Find where the given text appears and provide that cell's center as [x, y] coordinate. 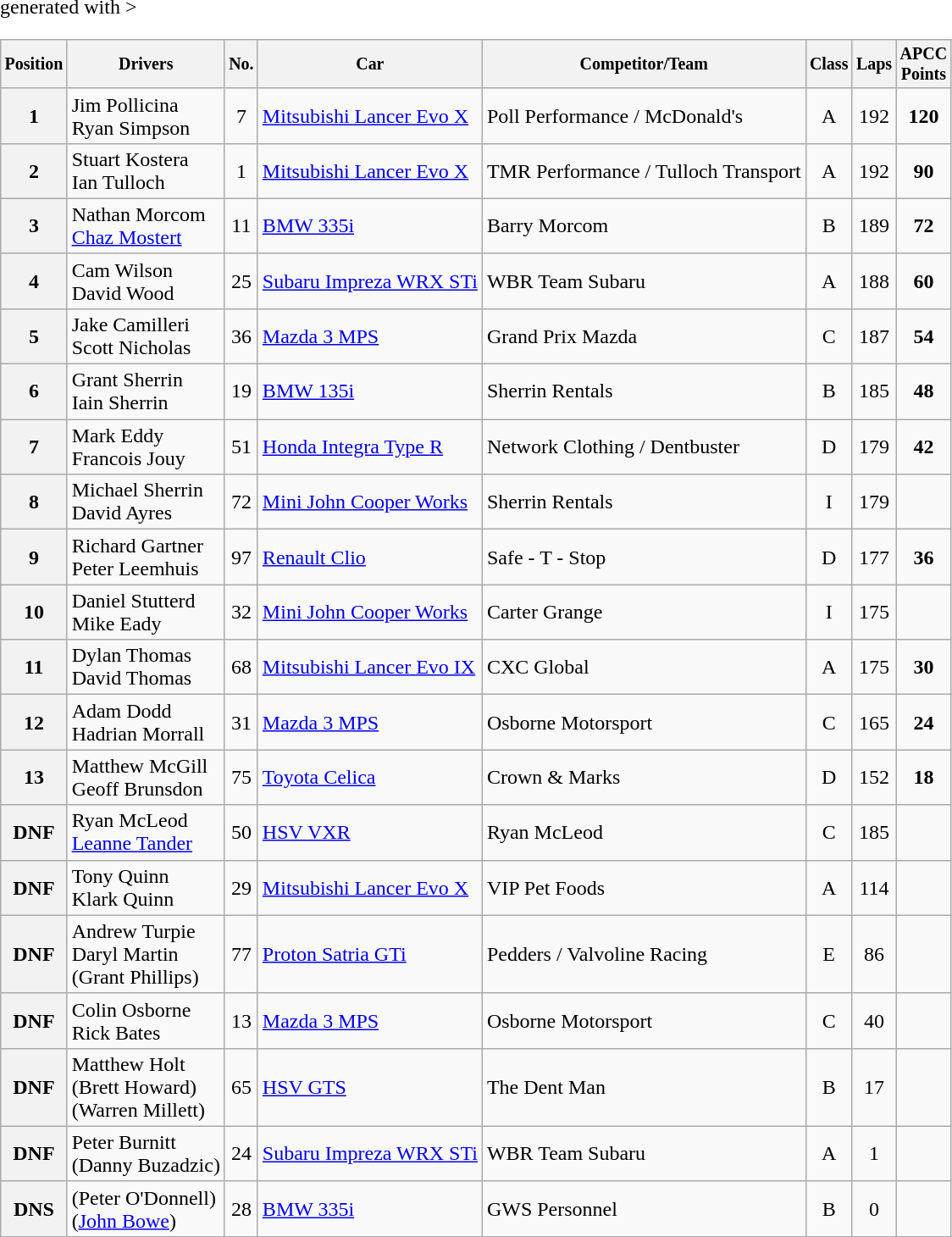
Laps [874, 64]
Car [369, 64]
Daniel Stutterd Mike Eady [146, 612]
APCC Points [923, 64]
188 [874, 281]
E [828, 954]
31 [241, 722]
32 [241, 612]
Richard Gartner Peter Leemhuis [146, 557]
29 [241, 888]
5 [34, 336]
Mitsubishi Lancer Evo IX [369, 668]
65 [241, 1087]
Carter Grange [644, 612]
18 [923, 778]
GWS Personnel [644, 1208]
68 [241, 668]
2 [34, 171]
189 [874, 225]
No. [241, 64]
0 [874, 1208]
75 [241, 778]
Renault Clio [369, 557]
CXC Global [644, 668]
Network Clothing / Dentbuster [644, 447]
8 [34, 502]
17 [874, 1087]
Stuart Kostera Ian Tulloch [146, 171]
VIP Pet Foods [644, 888]
Tony Quinn Klark Quinn [146, 888]
Mark Eddy Francois Jouy [146, 447]
187 [874, 336]
Class [828, 64]
28 [241, 1208]
97 [241, 557]
BMW 135i [369, 391]
77 [241, 954]
Toyota Celica [369, 778]
51 [241, 447]
6 [34, 391]
Jim Pollicina Ryan Simpson [146, 115]
Barry Morcom [644, 225]
HSV GTS [369, 1087]
Peter Burnitt (Danny Buzadzic) [146, 1154]
Adam Dodd Hadrian Morrall [146, 722]
3 [34, 225]
Pedders / Valvoline Racing [644, 954]
Drivers [146, 64]
152 [874, 778]
The Dent Man [644, 1087]
Safe - T - Stop [644, 557]
42 [923, 447]
Grand Prix Mazda [644, 336]
9 [34, 557]
19 [241, 391]
90 [923, 171]
Colin Osborne Rick Bates [146, 1020]
TMR Performance / Tulloch Transport [644, 171]
12 [34, 722]
Matthew Holt (Brett Howard) (Warren Millett) [146, 1087]
177 [874, 557]
54 [923, 336]
Grant Sherrin Iain Sherrin [146, 391]
86 [874, 954]
Ryan McLeod [644, 832]
Ryan McLeod Leanne Tander [146, 832]
50 [241, 832]
Position [34, 64]
Cam Wilson David Wood [146, 281]
4 [34, 281]
114 [874, 888]
Andrew Turpie Daryl Martin (Grant Phillips) [146, 954]
Competitor/Team [644, 64]
Jake Camilleri Scott Nicholas [146, 336]
(Peter O'Donnell) (John Bowe) [146, 1208]
10 [34, 612]
Proton Satria GTi [369, 954]
Nathan Morcom Chaz Mostert [146, 225]
120 [923, 115]
25 [241, 281]
HSV VXR [369, 832]
Matthew McGill Geoff Brunsdon [146, 778]
Honda Integra Type R [369, 447]
Poll Performance / McDonald's [644, 115]
165 [874, 722]
Crown & Marks [644, 778]
40 [874, 1020]
Michael Sherrin David Ayres [146, 502]
60 [923, 281]
DNS [34, 1208]
30 [923, 668]
48 [923, 391]
Dylan Thomas David Thomas [146, 668]
